Identify which cell holds the provided text, then report its (x, y) central coordinate. 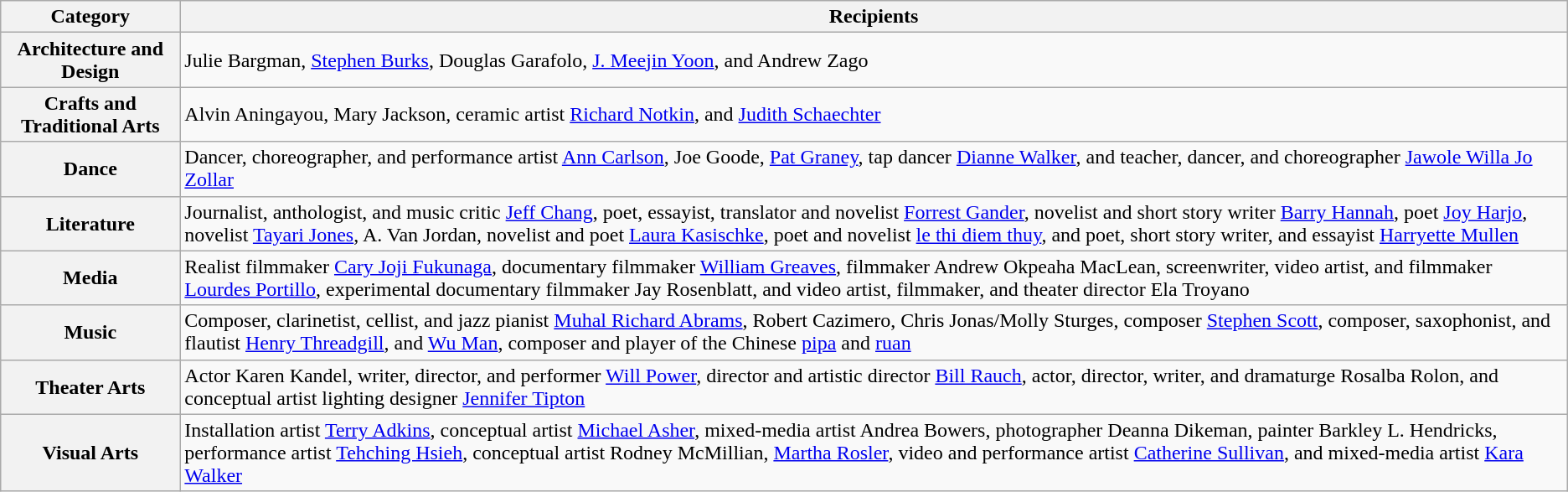
Category (90, 17)
Media (90, 278)
Julie Bargman, Stephen Burks, Douglas Garafolo, J. Meejin Yoon, and Andrew Zago (874, 60)
Literature (90, 223)
Alvin Aningayou, Mary Jackson, ceramic artist Richard Notkin, and Judith Schaechter (874, 114)
Theater Arts (90, 387)
Architecture and Design (90, 60)
Recipients (874, 17)
Crafts and Traditional Arts (90, 114)
Dance (90, 169)
Music (90, 332)
Visual Arts (90, 453)
